Identify which cell holds the provided text, then report its (X, Y) central coordinate. 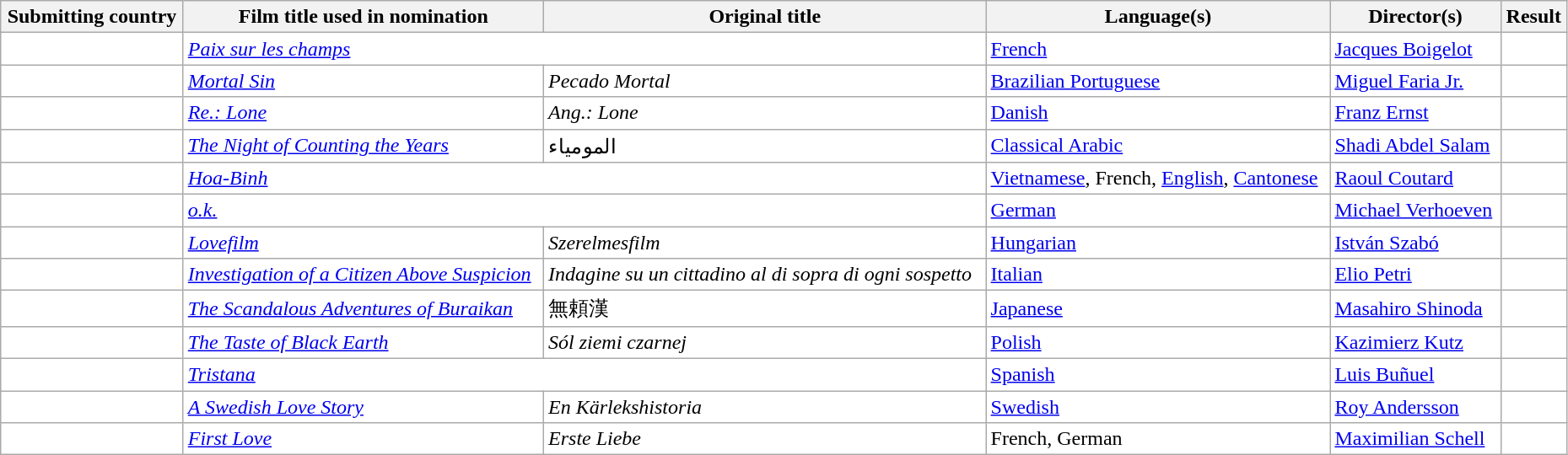
Director(s) (1415, 17)
German (1158, 211)
Roy Andersson (1415, 407)
Classical Arabic (1158, 146)
Mortal Sin (363, 81)
Jacques Boigelot (1415, 49)
المومياء (766, 146)
Brazilian Portuguese (1158, 81)
István Szabó (1415, 243)
Investigation of a Citizen Above Suspicion (363, 275)
Kazimierz Kutz (1415, 342)
Shadi Abdel Salam (1415, 146)
Erste Liebe (766, 439)
Swedish (1158, 407)
Result (1533, 17)
Miguel Faria Jr. (1415, 81)
Italian (1158, 275)
Michael Verhoeven (1415, 211)
Spanish (1158, 374)
Film title used in nomination (363, 17)
French, German (1158, 439)
Raoul Coutard (1415, 179)
Paix sur les champs (585, 49)
Maximilian Schell (1415, 439)
A Swedish Love Story (363, 407)
French (1158, 49)
Lovefilm (363, 243)
Tristana (585, 374)
The Night of Counting the Years (363, 146)
Franz Ernst (1415, 113)
Japanese (1158, 308)
The Scandalous Adventures of Buraikan (363, 308)
Vietnamese, French, English, Cantonese (1158, 179)
Language(s) (1158, 17)
Luis Buñuel (1415, 374)
Ang.: Lone (766, 113)
Re.: Lone (363, 113)
En Kärlekshistoria (766, 407)
無頼漢 (766, 308)
Submitting country (92, 17)
Sól ziemi czarnej (766, 342)
First Love (363, 439)
The Taste of Black Earth (363, 342)
Hoa-Binh (585, 179)
Danish (1158, 113)
Hungarian (1158, 243)
Szerelmesfilm (766, 243)
Original title (766, 17)
Elio Petri (1415, 275)
o.k. (585, 211)
Masahiro Shinoda (1415, 308)
Pecado Mortal (766, 81)
Indagine su un cittadino al di sopra di ogni sospetto (766, 275)
Polish (1158, 342)
